Identify which cell holds the provided text, then report its (x, y) central coordinate. 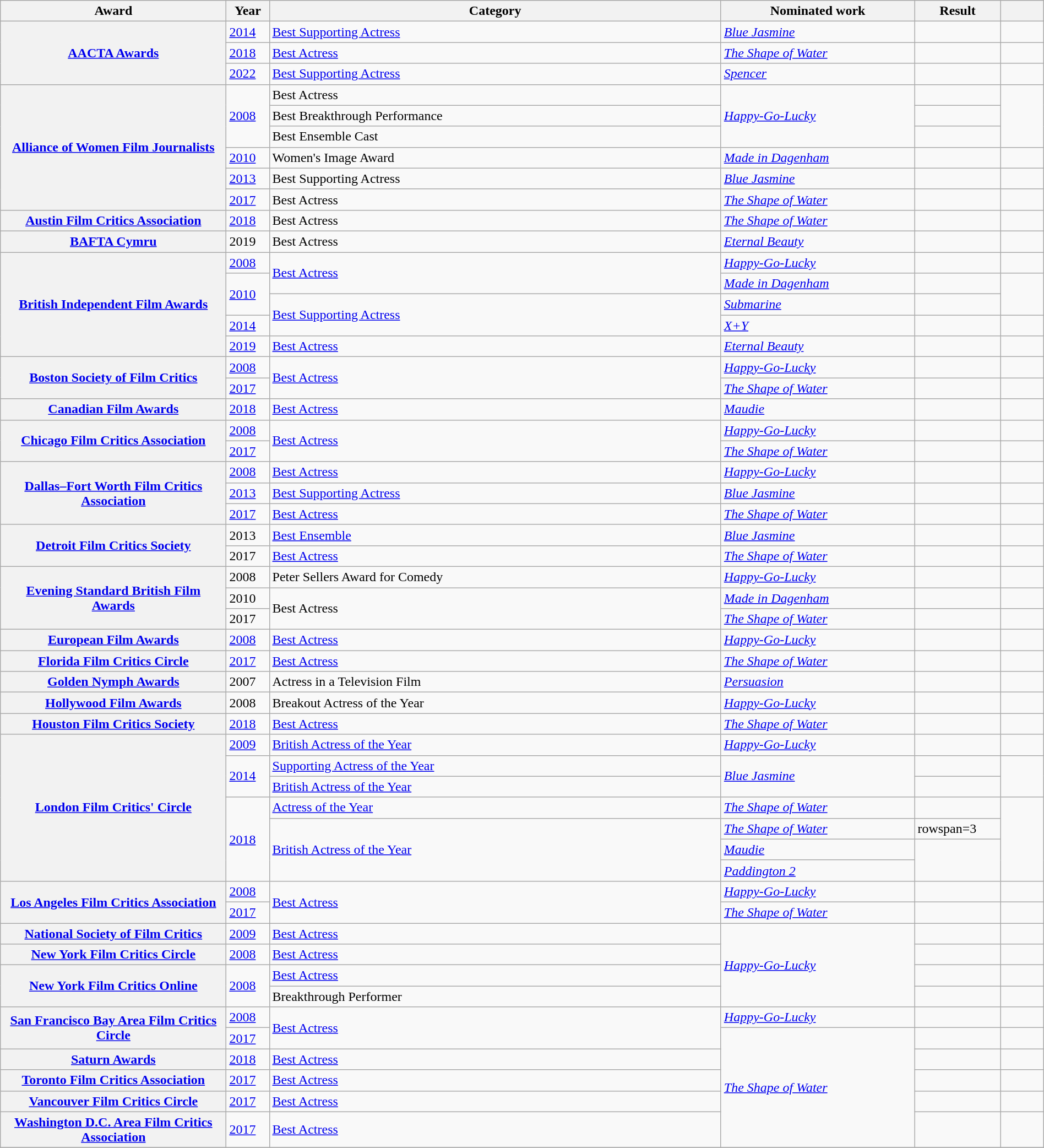
Dallas–Fort Worth Film Critics Association (113, 493)
Chicago Film Critics Association (113, 441)
Year (248, 11)
Best Ensemble Cast (495, 137)
Florida Film Critics Circle (113, 661)
British Independent Film Awards (113, 305)
Canadian Film Awards (113, 409)
Actress of the Year (495, 808)
2022 (248, 74)
Los Angeles Film Critics Association (113, 902)
Breakthrough Performer (495, 997)
Category (495, 11)
San Francisco Bay Area Film Critics Circle (113, 1028)
X+Y (818, 326)
Persuasion (818, 682)
Supporting Actress of the Year (495, 766)
Paddington 2 (818, 870)
Hollywood Film Awards (113, 703)
Washington D.C. Area Film Critics Association (113, 1129)
Actress in a Television Film (495, 682)
Vancouver Film Critics Circle (113, 1101)
2007 (248, 682)
Boston Society of Film Critics (113, 378)
Award (113, 11)
Nominated work (818, 11)
Golden Nymph Awards (113, 682)
AACTA Awards (113, 53)
New York Film Critics Online (113, 986)
Saturn Awards (113, 1059)
Peter Sellers Award for Comedy (495, 577)
Austin Film Critics Association (113, 220)
Spencer (818, 74)
Breakout Actress of the Year (495, 703)
Best Breakthrough Performance (495, 116)
Result (958, 11)
Alliance of Women Film Journalists (113, 147)
European Film Awards (113, 640)
London Film Critics' Circle (113, 808)
Houston Film Critics Society (113, 724)
New York Film Critics Circle (113, 955)
BAFTA Cymru (113, 241)
Women's Image Award (495, 158)
National Society of Film Critics (113, 934)
Submarine (818, 305)
rowspan=3 (958, 828)
Best Ensemble (495, 535)
Toronto Film Critics Association (113, 1080)
Detroit Film Critics Society (113, 545)
Evening Standard British Film Awards (113, 598)
